Find where the given text appears and provide that cell's center as [X, Y] coordinate. 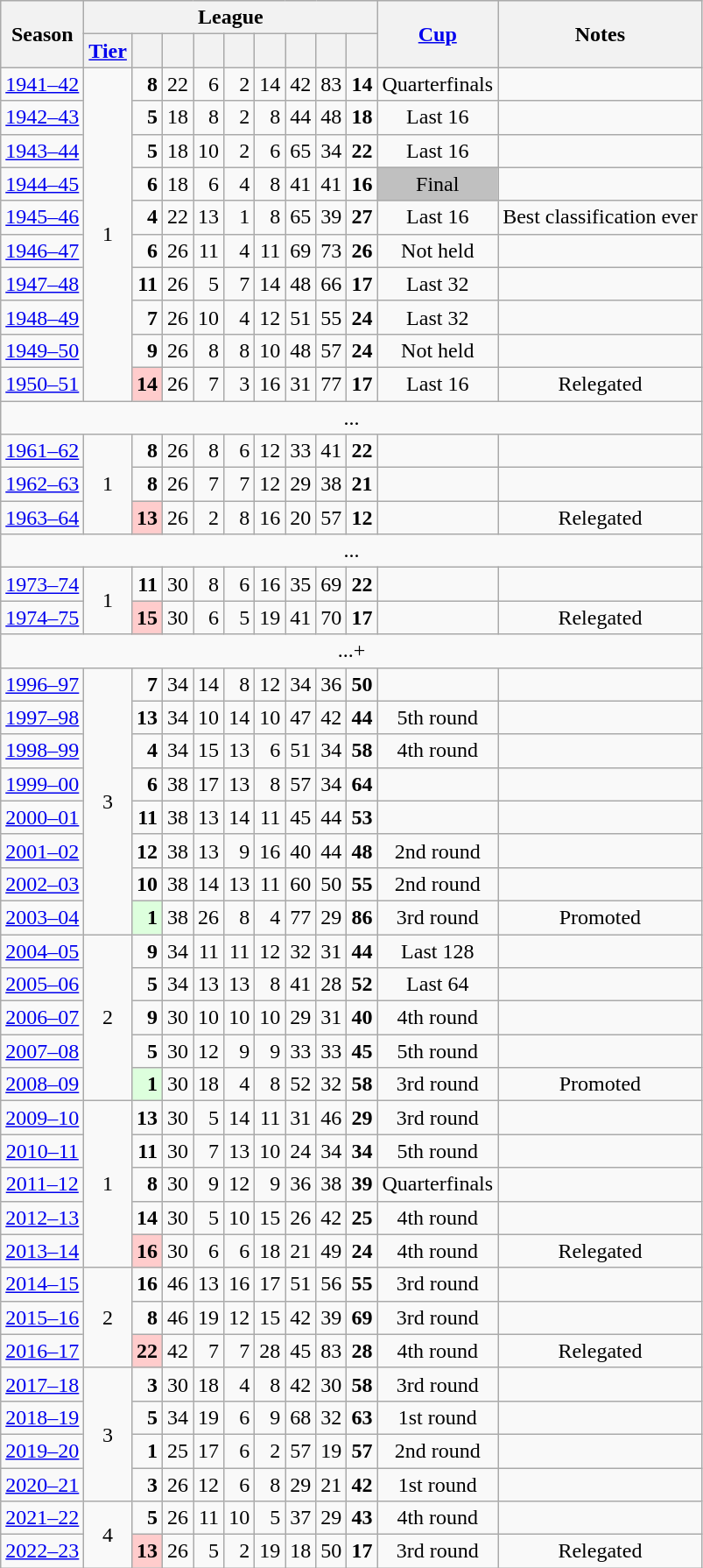
1945–46 [42, 217]
Notes [601, 34]
47 [301, 717]
2018–19 [42, 1417]
1963–64 [42, 518]
1997–98 [42, 717]
Cup [438, 34]
2010–11 [42, 1151]
2000–01 [42, 817]
27 [362, 217]
Best classification ever [601, 217]
2003–04 [42, 917]
Season [42, 34]
2021–22 [42, 1518]
49 [331, 1251]
68 [301, 1417]
Final [438, 184]
1943–44 [42, 151]
35 [301, 584]
2004–05 [42, 950]
1974–75 [42, 618]
2005–06 [42, 985]
2012–13 [42, 1218]
20 [301, 518]
2020–21 [42, 1485]
2006–07 [42, 1018]
1944–45 [42, 184]
2019–20 [42, 1451]
...+ [352, 651]
2008–09 [42, 1084]
1941–42 [42, 84]
1999–00 [42, 784]
1946–47 [42, 251]
2014–15 [42, 1284]
37 [301, 1518]
2002–03 [42, 884]
2001–02 [42, 851]
66 [331, 284]
1948–49 [42, 317]
56 [331, 1284]
1942–43 [42, 117]
1996–97 [42, 684]
Last 128 [438, 950]
1949–50 [42, 350]
League [231, 18]
2017–18 [42, 1384]
2009–10 [42, 1118]
2015–16 [42, 1317]
53 [362, 817]
1998–99 [42, 751]
73 [331, 251]
86 [362, 917]
1973–74 [42, 584]
2011–12 [42, 1184]
2016–17 [42, 1351]
1962–63 [42, 484]
70 [331, 618]
1947–48 [42, 284]
1961–62 [42, 451]
2007–08 [42, 1051]
60 [301, 884]
Last 64 [438, 985]
Tier [109, 51]
2022–23 [42, 1551]
64 [362, 784]
2013–14 [42, 1251]
43 [362, 1518]
1950–51 [42, 384]
63 [362, 1417]
